Determine the [X, Y] coordinate at the center of the cell enclosing the given text.  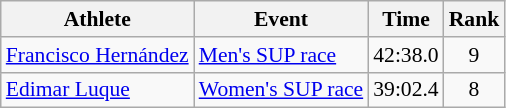
Men's SUP race [282, 55]
Francisco Hernández [98, 55]
8 [474, 90]
39:02.4 [406, 90]
9 [474, 55]
Women's SUP race [282, 90]
Athlete [98, 19]
Time [406, 19]
Event [282, 19]
Rank [474, 19]
42:38.0 [406, 55]
Edimar Luque [98, 90]
